Return the [x, y] coordinate for the center point of the cell that contains the specified text.  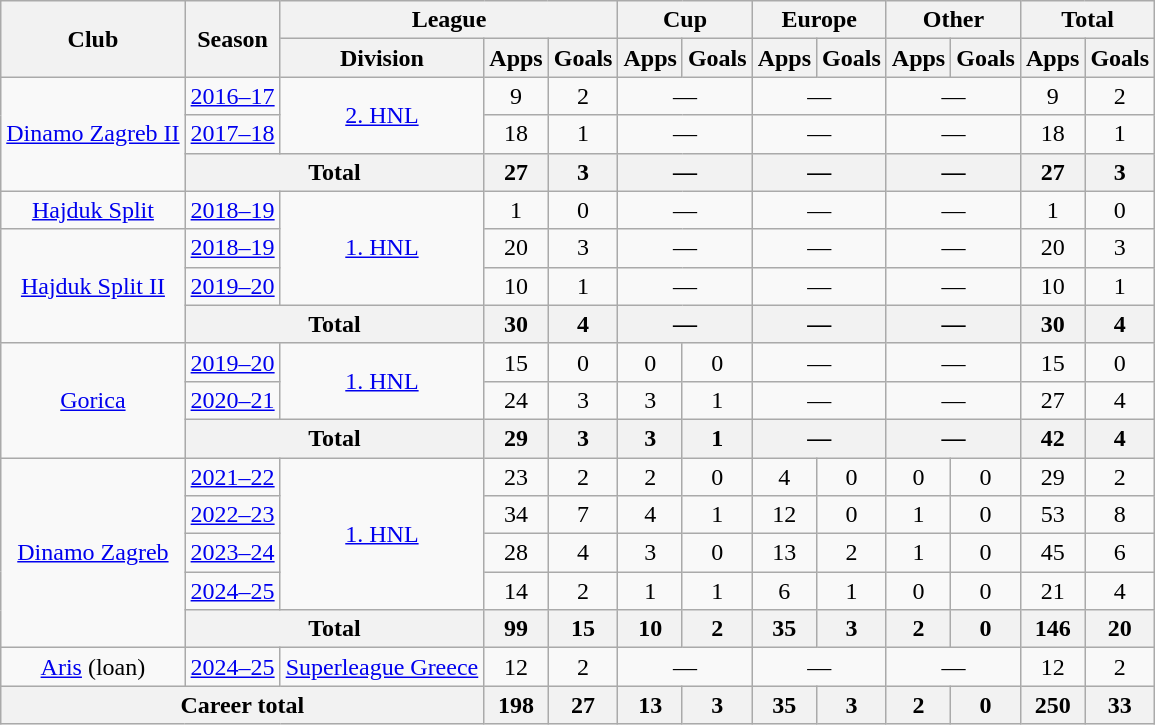
Division [382, 58]
24 [516, 400]
42 [1052, 438]
League [449, 20]
2017–18 [232, 134]
33 [1120, 705]
Hajduk Split II [93, 286]
28 [516, 553]
53 [1052, 515]
Career total [242, 705]
21 [1052, 591]
Dinamo Zagreb [93, 553]
Hajduk Split [93, 210]
Dinamo Zagreb II [93, 134]
2020–21 [232, 400]
8 [1120, 515]
Season [232, 39]
2. HNL [382, 115]
34 [516, 515]
198 [516, 705]
23 [516, 477]
Europe [819, 20]
2022–23 [232, 515]
146 [1052, 629]
2016–17 [232, 96]
Aris (loan) [93, 667]
Cup [685, 20]
Gorica [93, 400]
99 [516, 629]
Superleague Greece [382, 667]
45 [1052, 553]
14 [516, 591]
2023–24 [232, 553]
Other [953, 20]
7 [583, 515]
250 [1052, 705]
2021–22 [232, 477]
Club [93, 39]
